Search for the cell housing the specified text and yield its [x, y] center coordinate. 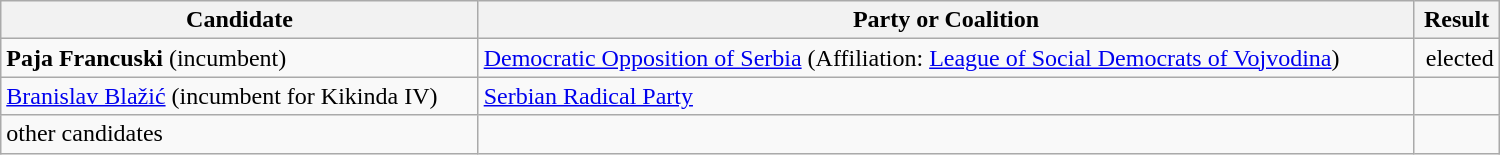
Candidate [240, 20]
Democratic Opposition of Serbia (Affiliation: League of Social Democrats of Vojvodina) [946, 58]
elected [1456, 58]
other candidates [240, 134]
Paja Francuski (incumbent) [240, 58]
Serbian Radical Party [946, 96]
Result [1456, 20]
Party or Coalition [946, 20]
Branislav Blažić (incumbent for Kikinda IV) [240, 96]
